Provide the (x, y) coordinate of the cell's center where the given text is located.  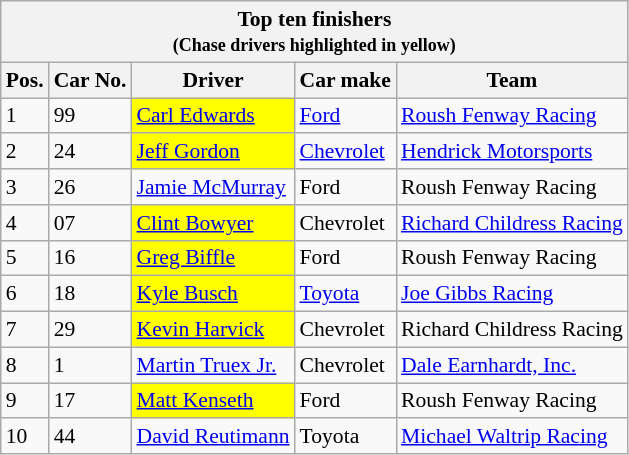
7 (25, 330)
Greg Biffle (214, 258)
Car make (346, 80)
5 (25, 258)
Carl Edwards (214, 116)
18 (90, 294)
Dale Earnhardt, Inc. (512, 365)
07 (90, 223)
6 (25, 294)
29 (90, 330)
Pos. (25, 80)
4 (25, 223)
2 (25, 152)
24 (90, 152)
Clint Bowyer (214, 223)
Hendrick Motorsports (512, 152)
Driver (214, 80)
Joe Gibbs Racing (512, 294)
David Reutimann (214, 437)
Jeff Gordon (214, 152)
10 (25, 437)
Team (512, 80)
Kyle Busch (214, 294)
Top ten finishers(Chase drivers highlighted in yellow) (314, 32)
99 (90, 116)
Car No. (90, 80)
26 (90, 187)
3 (25, 187)
44 (90, 437)
16 (90, 258)
Matt Kenseth (214, 401)
Michael Waltrip Racing (512, 437)
8 (25, 365)
9 (25, 401)
Jamie McMurray (214, 187)
Martin Truex Jr. (214, 365)
Kevin Harvick (214, 330)
17 (90, 401)
